Capture the cell that displays the provided text and extract its (x, y) central coordinate. 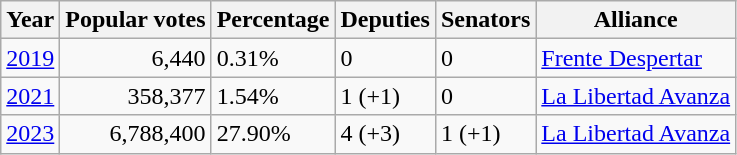
2021 (30, 96)
Deputies (385, 20)
Percentage (273, 20)
Year (30, 20)
Popular votes (136, 20)
2019 (30, 58)
27.90% (273, 134)
4 (+3) (385, 134)
358,377 (136, 96)
6,788,400 (136, 134)
Frente Despertar (636, 58)
1.54% (273, 96)
6,440 (136, 58)
0.31% (273, 58)
2023 (30, 134)
Senators (485, 20)
Alliance (636, 20)
